Search for the cell housing the specified text and yield its (X, Y) center coordinate. 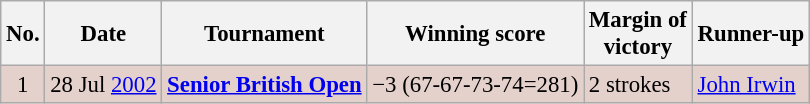
No. (23, 34)
Senior British Open (264, 85)
1 (23, 85)
28 Jul 2002 (104, 85)
−3 (67-67-73-74=281) (476, 85)
Margin ofvictory (638, 34)
John Irwin (750, 85)
Runner-up (750, 34)
2 strokes (638, 85)
Tournament (264, 34)
Winning score (476, 34)
Date (104, 34)
